Scan for the cell matching the given text and deliver its [X, Y] coordinate at center. 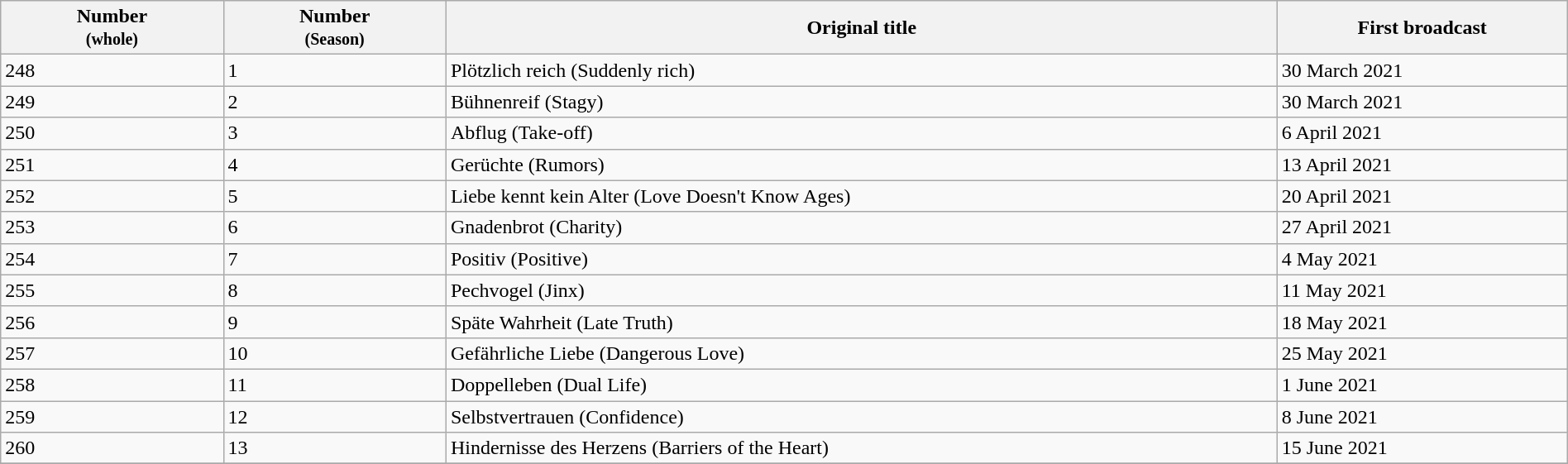
10 [334, 353]
Selbstvertrauen (Confidence) [862, 416]
20 April 2021 [1422, 196]
Number (whole) [112, 28]
248 [112, 70]
12 [334, 416]
1 [334, 70]
Original title [862, 28]
253 [112, 227]
Bühnenreif (Stagy) [862, 102]
258 [112, 385]
254 [112, 259]
1 June 2021 [1422, 385]
2 [334, 102]
25 May 2021 [1422, 353]
6 [334, 227]
Positiv (Positive) [862, 259]
257 [112, 353]
11 May 2021 [1422, 290]
Abflug (Take-off) [862, 133]
18 May 2021 [1422, 322]
Pechvogel (Jinx) [862, 290]
7 [334, 259]
250 [112, 133]
3 [334, 133]
Doppelleben (Dual Life) [862, 385]
4 May 2021 [1422, 259]
249 [112, 102]
13 [334, 448]
260 [112, 448]
252 [112, 196]
259 [112, 416]
Liebe kennt kein Alter (Love Doesn't Know Ages) [862, 196]
251 [112, 165]
255 [112, 290]
Number (Season) [334, 28]
Späte Wahrheit (Late Truth) [862, 322]
Gnadenbrot (Charity) [862, 227]
13 April 2021 [1422, 165]
Plötzlich reich (Suddenly rich) [862, 70]
First broadcast [1422, 28]
15 June 2021 [1422, 448]
Gerüchte (Rumors) [862, 165]
Gefährliche Liebe (Dangerous Love) [862, 353]
4 [334, 165]
11 [334, 385]
9 [334, 322]
256 [112, 322]
8 June 2021 [1422, 416]
8 [334, 290]
27 April 2021 [1422, 227]
Hindernisse des Herzens (Barriers of the Heart) [862, 448]
5 [334, 196]
6 April 2021 [1422, 133]
